Output the (X, Y) coordinate of the center of the cell containing the given text.  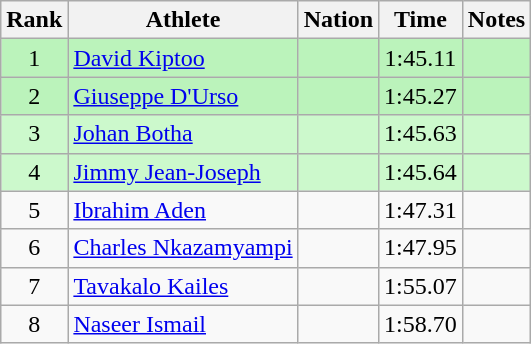
6 (34, 248)
2 (34, 96)
1:45.11 (421, 58)
Athlete (183, 20)
4 (34, 172)
Tavakalo Kailes (183, 286)
3 (34, 134)
1:45.63 (421, 134)
1:47.31 (421, 210)
1:45.27 (421, 96)
5 (34, 210)
8 (34, 324)
Rank (34, 20)
Time (421, 20)
Giuseppe D'Urso (183, 96)
Charles Nkazamyampi (183, 248)
Notes (496, 20)
1:45.64 (421, 172)
7 (34, 286)
Nation (338, 20)
Ibrahim Aden (183, 210)
David Kiptoo (183, 58)
Jimmy Jean-Joseph (183, 172)
1:47.95 (421, 248)
Naseer Ismail (183, 324)
1:55.07 (421, 286)
1 (34, 58)
Johan Botha (183, 134)
1:58.70 (421, 324)
